Return the (x, y) coordinate for the center point of the cell that contains the specified text.  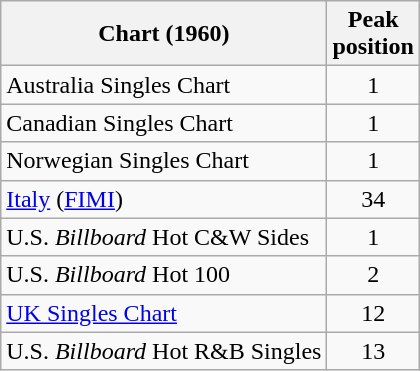
13 (373, 351)
U.S. Billboard Hot 100 (164, 275)
Norwegian Singles Chart (164, 161)
Peakposition (373, 34)
Canadian Singles Chart (164, 123)
Australia Singles Chart (164, 85)
U.S. Billboard Hot C&W Sides (164, 237)
U.S. Billboard Hot R&B Singles (164, 351)
2 (373, 275)
UK Singles Chart (164, 313)
Italy (FIMI) (164, 199)
Chart (1960) (164, 34)
12 (373, 313)
34 (373, 199)
